Scan for the cell matching the given text and deliver its [x, y] coordinate at center. 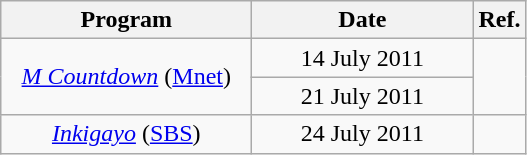
21 July 2011 [362, 96]
Ref. [500, 20]
24 July 2011 [362, 134]
14 July 2011 [362, 58]
Inkigayo (SBS) [126, 134]
Date [362, 20]
M Countdown (Mnet) [126, 77]
Program [126, 20]
